Locate the cell with the specified text and output its (X, Y) center coordinate. 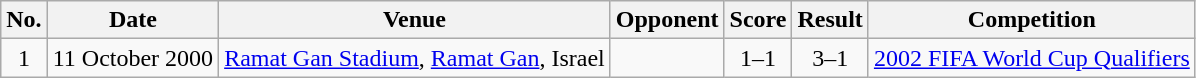
Ramat Gan Stadium, Ramat Gan, Israel (415, 58)
1 (24, 58)
11 October 2000 (132, 58)
2002 FIFA World Cup Qualifiers (1032, 58)
Date (132, 20)
Competition (1032, 20)
Score (758, 20)
1–1 (758, 58)
3–1 (830, 58)
Result (830, 20)
No. (24, 20)
Venue (415, 20)
Opponent (667, 20)
